Scan for the cell matching the given text and deliver its [X, Y] coordinate at center. 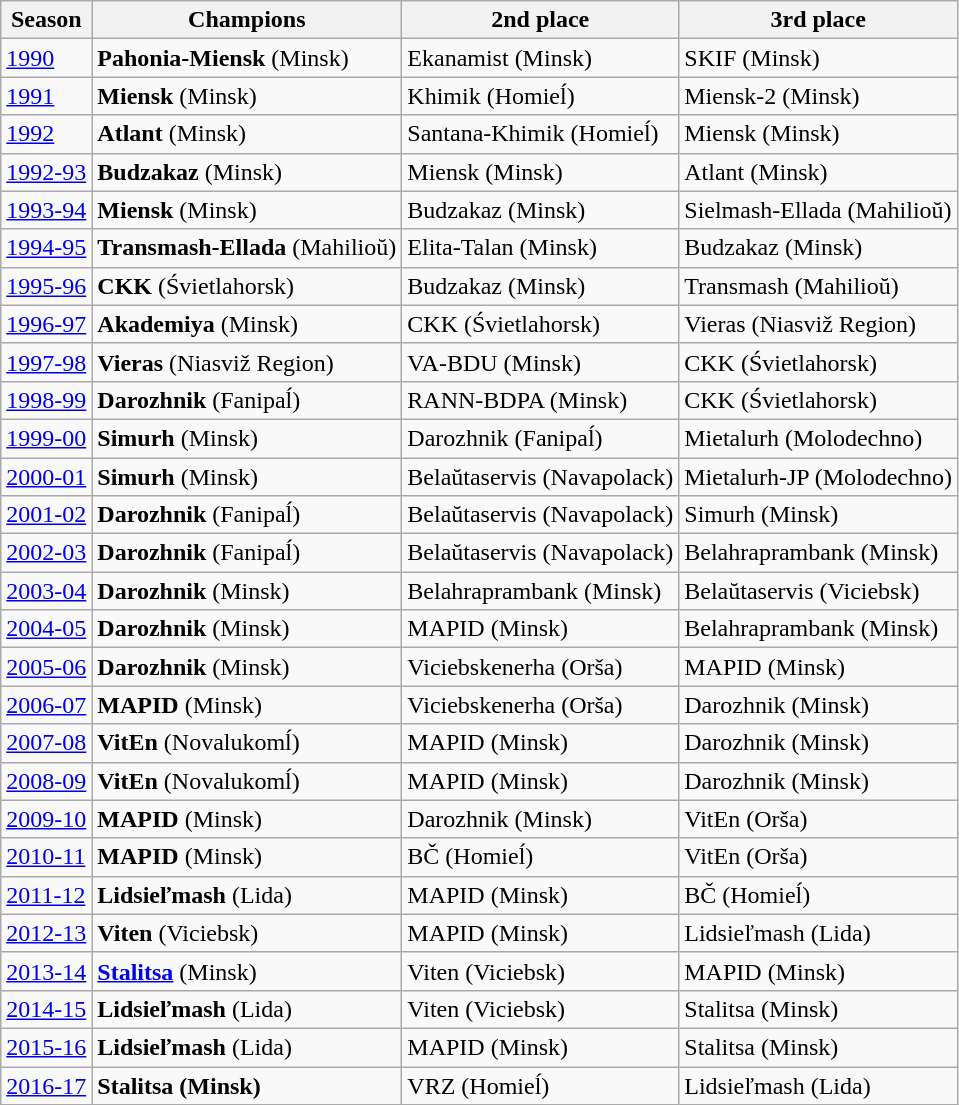
1993-94 [46, 210]
2016-17 [46, 1085]
2009-10 [46, 819]
1995-96 [46, 286]
Miensk-2 (Minsk) [818, 96]
Season [46, 20]
Elita-Talan (Minsk) [540, 248]
2nd place [540, 20]
Transmash-Ellada (Mahilioŭ) [247, 248]
1997-98 [46, 362]
2001-02 [46, 515]
Mietalurh-JP (Molodechno) [818, 477]
Mietalurh (Molodechno) [818, 438]
2012-13 [46, 933]
2013-14 [46, 971]
2002-03 [46, 553]
1992-93 [46, 172]
Belaŭtaservis (Viciebsk) [818, 591]
SKIF (Minsk) [818, 58]
Ekanamist (Minsk) [540, 58]
2015-16 [46, 1047]
Pahonia-Miensk (Minsk) [247, 58]
VA-BDU (Minsk) [540, 362]
2005-06 [46, 667]
1998-99 [46, 400]
1994-95 [46, 248]
3rd place [818, 20]
1990 [46, 58]
Transmash (Mahilioŭ) [818, 286]
2008-09 [46, 781]
2011-12 [46, 895]
2000-01 [46, 477]
2004-05 [46, 629]
Sielmash-Ellada (Mahilioŭ) [818, 210]
1999-00 [46, 438]
VRZ (Homieĺ) [540, 1085]
2007-08 [46, 743]
1991 [46, 96]
1992 [46, 134]
RANN-BDPA (Minsk) [540, 400]
1996-97 [46, 324]
Akademiya (Minsk) [247, 324]
Santana-Khimik (Homieĺ) [540, 134]
2010-11 [46, 857]
2003-04 [46, 591]
2014-15 [46, 1009]
Khimik (Homieĺ) [540, 96]
2006-07 [46, 705]
Champions [247, 20]
